Identify which cell holds the provided text, then report its [X, Y] central coordinate. 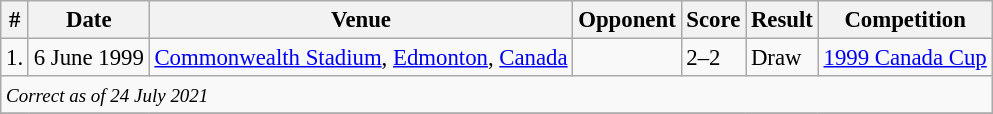
Commonwealth Stadium, Edmonton, Canada [361, 58]
6 June 1999 [88, 58]
1999 Canada Cup [905, 58]
Opponent [627, 20]
Score [714, 20]
Result [782, 20]
2–2 [714, 58]
Competition [905, 20]
Draw [782, 58]
1. [15, 58]
Venue [361, 20]
# [15, 20]
Correct as of 24 July 2021 [496, 95]
Date [88, 20]
